For the text-containing cell, return its midpoint in (X, Y) coordinate format. 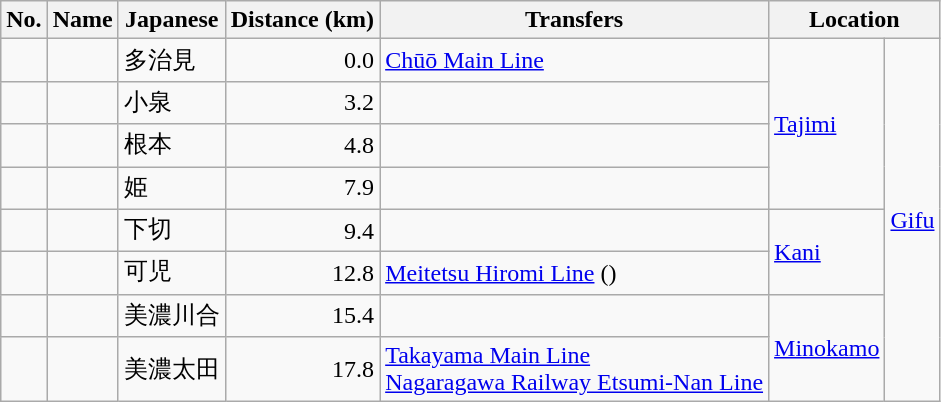
Meitetsu Hiromi Line () (574, 274)
12.8 (302, 274)
Distance (km) (302, 20)
15.4 (302, 316)
多治見 (172, 60)
可児 (172, 274)
Gifu (912, 220)
Location (854, 20)
根本 (172, 146)
下切 (172, 230)
3.2 (302, 102)
Transfers (574, 20)
17.8 (302, 370)
Takayama Main LineNagaragawa Railway Etsumi-Nan Line (574, 370)
美濃太田 (172, 370)
0.0 (302, 60)
Minokamo (827, 348)
Tajimi (827, 124)
No. (24, 20)
Japanese (172, 20)
4.8 (302, 146)
Chūō Main Line (574, 60)
9.4 (302, 230)
姫 (172, 188)
Kani (827, 252)
小泉 (172, 102)
美濃川合 (172, 316)
7.9 (302, 188)
Name (82, 20)
